For the text-containing cell, return its midpoint in (X, Y) coordinate format. 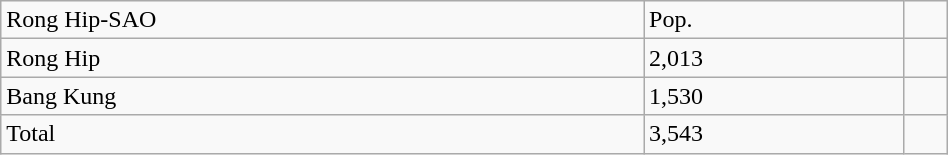
Rong Hip (322, 58)
2,013 (774, 58)
Pop. (774, 20)
3,543 (774, 134)
Total (322, 134)
Bang Kung (322, 96)
1,530 (774, 96)
Rong Hip-SAO (322, 20)
